Provide the (X, Y) coordinate of the cell's center where the given text is located.  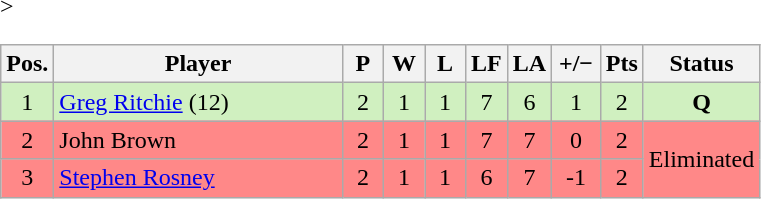
LF (487, 64)
Q (701, 102)
-1 (576, 178)
Greg Ritchie (12) (198, 102)
LA (529, 64)
L (444, 64)
+/− (576, 64)
W (404, 64)
P (362, 64)
Stephen Rosney (198, 178)
3 (28, 178)
John Brown (198, 140)
Pts (622, 64)
Eliminated (701, 159)
Player (198, 64)
Pos. (28, 64)
Status (701, 64)
0 (576, 140)
